For the text-containing cell, return its midpoint in (x, y) coordinate format. 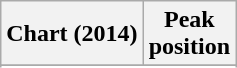
Peakposition (189, 34)
Chart (2014) (72, 34)
